For the text-containing cell, return its midpoint in (x, y) coordinate format. 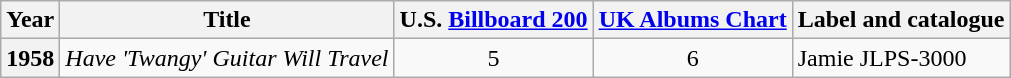
Jamie JLPS-3000 (901, 58)
UK Albums Chart (692, 20)
5 (494, 58)
1958 (30, 58)
U.S. Billboard 200 (494, 20)
6 (692, 58)
Label and catalogue (901, 20)
Year (30, 20)
Have 'Twangy' Guitar Will Travel (227, 58)
Title (227, 20)
